From the cell containing the given text, extract its center point as (x, y) coordinate. 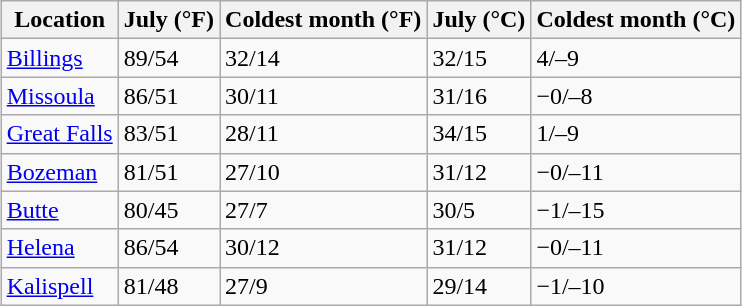
−1/–15 (636, 210)
32/14 (324, 58)
−0/–8 (636, 96)
July (°C) (479, 20)
27/7 (324, 210)
30/11 (324, 96)
86/51 (168, 96)
83/51 (168, 134)
28/11 (324, 134)
34/15 (479, 134)
Helena (60, 248)
30/5 (479, 210)
Missoula (60, 96)
−1/–10 (636, 286)
Location (60, 20)
81/51 (168, 172)
27/10 (324, 172)
30/12 (324, 248)
4/–9 (636, 58)
Billings (60, 58)
1/–9 (636, 134)
Coldest month (°F) (324, 20)
86/54 (168, 248)
29/14 (479, 286)
July (°F) (168, 20)
Coldest month (°C) (636, 20)
31/16 (479, 96)
Butte (60, 210)
Bozeman (60, 172)
32/15 (479, 58)
Kalispell (60, 286)
Great Falls (60, 134)
80/45 (168, 210)
27/9 (324, 286)
81/48 (168, 286)
89/54 (168, 58)
